Scan for the cell matching the given text and deliver its [x, y] coordinate at center. 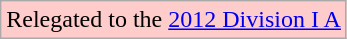
Relegated to the 2012 Division I A [174, 20]
